Extract the [x, y] coordinate from the center of the cell holding the provided text.  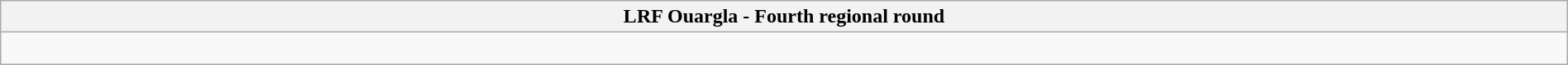
LRF Ouargla - Fourth regional round [784, 17]
